Output the [X, Y] coordinate of the center of the cell containing the given text.  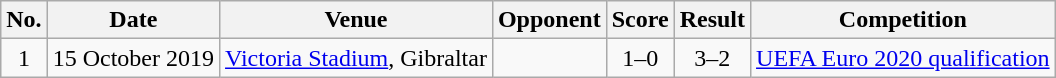
Opponent [549, 20]
Score [640, 20]
1 [24, 58]
Competition [904, 20]
Victoria Stadium, Gibraltar [356, 58]
No. [24, 20]
15 October 2019 [133, 58]
3–2 [712, 58]
Date [133, 20]
Venue [356, 20]
Result [712, 20]
1–0 [640, 58]
UEFA Euro 2020 qualification [904, 58]
